Provide the (x, y) coordinate of the cell's center where the given text is located.  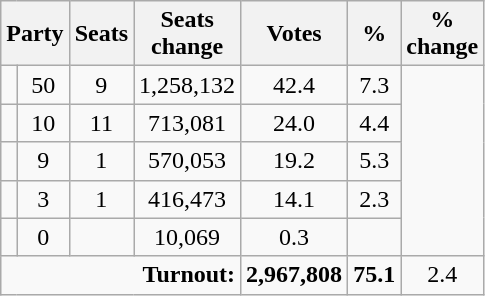
713,081 (188, 123)
10,069 (188, 237)
Seatschange (188, 34)
24.0 (294, 123)
4.4 (374, 123)
75.1 (374, 275)
42.4 (294, 85)
570,053 (188, 161)
2,967,808 (294, 275)
2.3 (374, 199)
7.3 (374, 85)
1,258,132 (188, 85)
50 (43, 85)
5.3 (374, 161)
Party (35, 34)
%change (442, 34)
Seats (101, 34)
19.2 (294, 161)
10 (43, 123)
11 (101, 123)
0.3 (294, 237)
14.1 (294, 199)
0 (43, 237)
2.4 (442, 275)
3 (43, 199)
% (374, 34)
Turnout: (121, 275)
Votes (294, 34)
416,473 (188, 199)
